Identify which cell holds the provided text, then report its (X, Y) central coordinate. 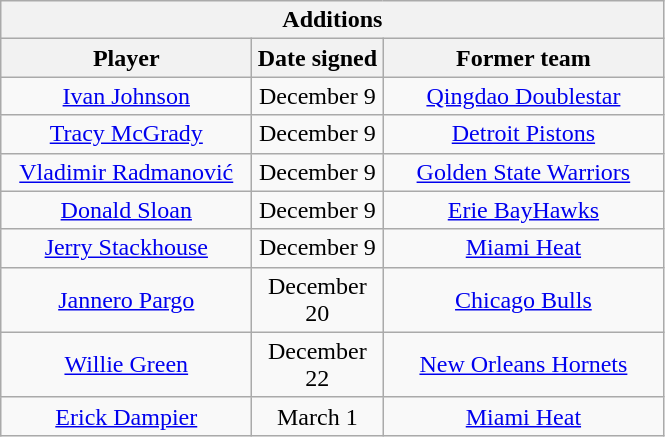
Ivan Johnson (126, 96)
Qingdao Doublestar (524, 96)
Donald Sloan (126, 210)
Detroit Pistons (524, 134)
Player (126, 58)
Date signed (318, 58)
New Orleans Hornets (524, 364)
Tracy McGrady (126, 134)
December 20 (318, 300)
December 22 (318, 364)
Golden State Warriors (524, 172)
Additions (332, 20)
Erick Dampier (126, 416)
Jannero Pargo (126, 300)
Vladimir Radmanović (126, 172)
Erie BayHawks (524, 210)
March 1 (318, 416)
Former team (524, 58)
Jerry Stackhouse (126, 248)
Chicago Bulls (524, 300)
Willie Green (126, 364)
